Search for the cell housing the specified text and yield its [x, y] center coordinate. 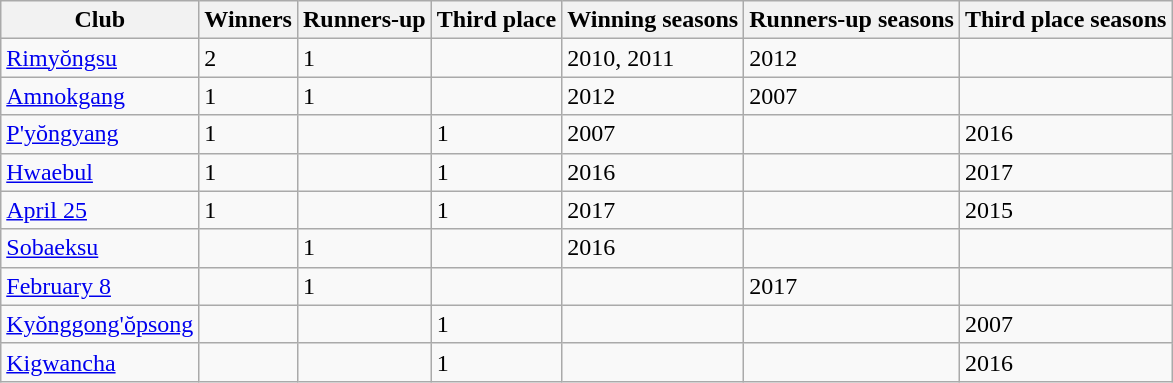
Runners-up seasons [852, 20]
Club [100, 20]
Amnokgang [100, 96]
Runners-up [364, 20]
April 25 [100, 210]
Winners [248, 20]
2015 [1065, 210]
Kyŏnggong'ŏpsong [100, 324]
2 [248, 58]
Third place [496, 20]
Hwaebul [100, 172]
Winning seasons [653, 20]
Kigwancha [100, 362]
2010, 2011 [653, 58]
February 8 [100, 286]
Sobaeksu [100, 248]
Rimyŏngsu [100, 58]
P'yŏngyang [100, 134]
Third place seasons [1065, 20]
